Locate the cell with the specified text and output its (x, y) center coordinate. 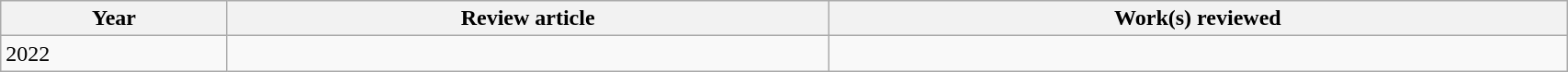
Year (114, 18)
Work(s) reviewed (1198, 18)
2022 (114, 54)
Review article (527, 18)
